Detect which cell encompasses the target text, then output its (X, Y) center coordinate. 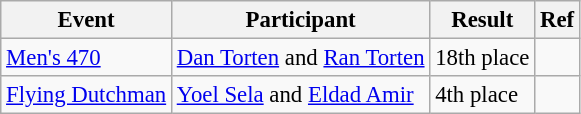
4th place (482, 95)
Participant (300, 20)
18th place (482, 58)
Dan Torten and Ran Torten (300, 58)
Yoel Sela and Eldad Amir (300, 95)
Ref (558, 20)
Men's 470 (86, 58)
Result (482, 20)
Flying Dutchman (86, 95)
Event (86, 20)
